Return [x, y] of the center of cell containing provided text 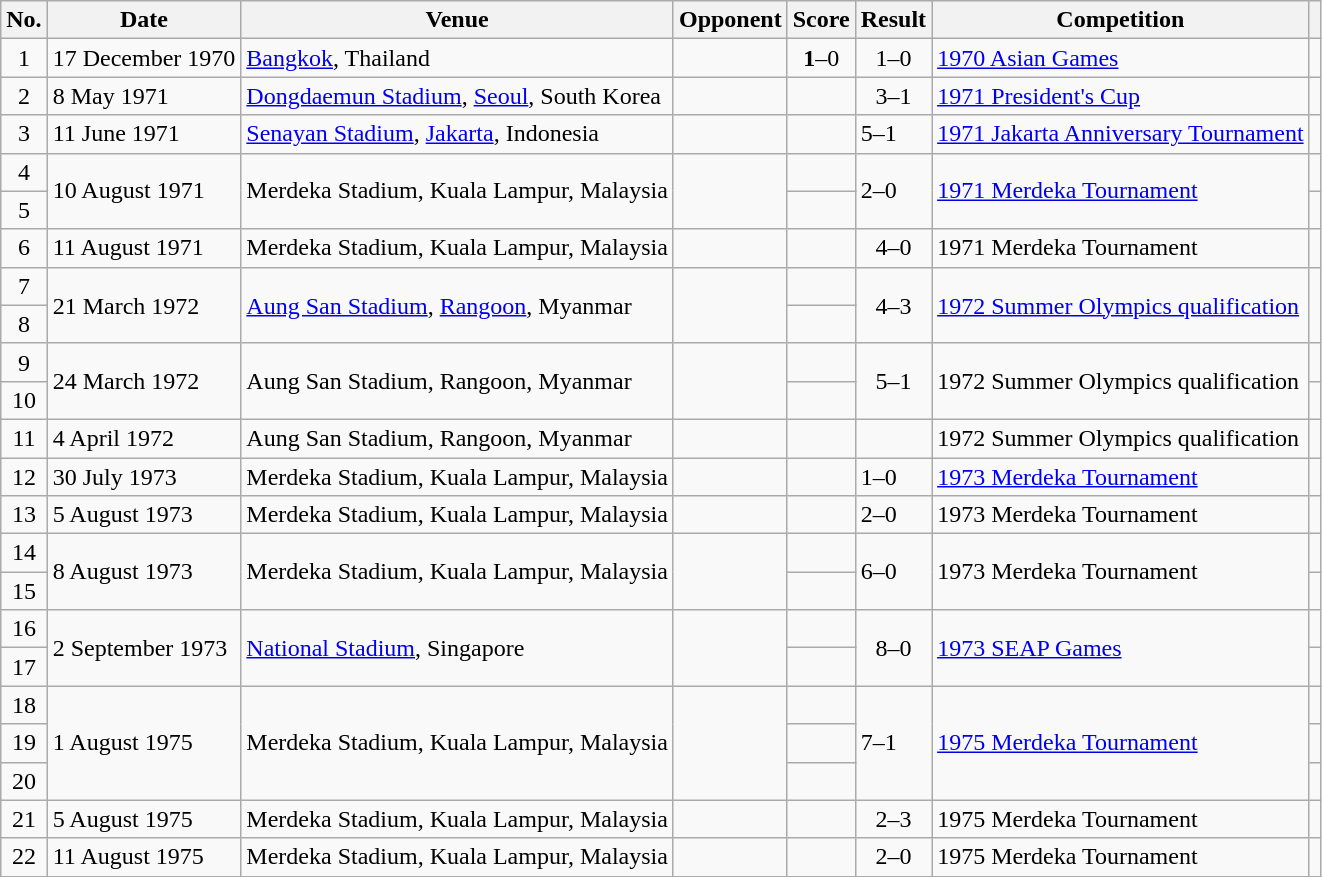
17 [24, 667]
8 August 1973 [144, 572]
21 [24, 819]
11 August 1971 [144, 248]
7 [24, 286]
Score [821, 20]
4 April 1972 [144, 438]
3–1 [893, 96]
National Stadium, Singapore [458, 648]
22 [24, 857]
8 [24, 324]
15 [24, 591]
No. [24, 20]
19 [24, 743]
11 June 1971 [144, 134]
24 March 1972 [144, 381]
1970 Asian Games [1121, 58]
7–1 [893, 743]
10 August 1971 [144, 191]
12 [24, 477]
5 August 1973 [144, 515]
8–0 [893, 648]
10 [24, 400]
Bangkok, Thailand [458, 58]
1 [24, 58]
Result [893, 20]
Dongdaemun Stadium, Seoul, South Korea [458, 96]
Competition [1121, 20]
14 [24, 553]
6 [24, 248]
4–3 [893, 305]
1971 Jakarta Anniversary Tournament [1121, 134]
20 [24, 781]
Opponent [730, 20]
5 August 1975 [144, 819]
2 September 1973 [144, 648]
2 [24, 96]
18 [24, 705]
Date [144, 20]
3 [24, 134]
4 [24, 172]
11 August 1975 [144, 857]
9 [24, 362]
Senayan Stadium, Jakarta, Indonesia [458, 134]
13 [24, 515]
17 December 1970 [144, 58]
4–0 [893, 248]
16 [24, 629]
8 May 1971 [144, 96]
30 July 1973 [144, 477]
5 [24, 210]
11 [24, 438]
21 March 1972 [144, 305]
1971 President's Cup [1121, 96]
1973 SEAP Games [1121, 648]
2–3 [893, 819]
6–0 [893, 572]
Venue [458, 20]
1 August 1975 [144, 743]
